Return (X, Y) of the center of cell containing provided text 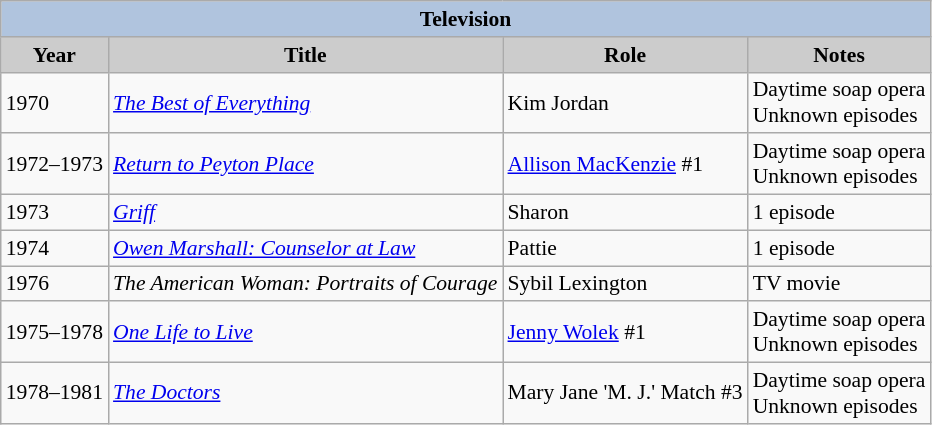
1974 (54, 248)
1972–1973 (54, 164)
Return to Peyton Place (305, 164)
Year (54, 55)
Owen Marshall: Counselor at Law (305, 248)
The Best of Everything (305, 102)
Pattie (624, 248)
One Life to Live (305, 332)
Griff (305, 213)
1978–1981 (54, 394)
1975–1978 (54, 332)
The American Woman: Portraits of Courage (305, 284)
Jenny Wolek #1 (624, 332)
Mary Jane 'M. J.' Match #3 (624, 394)
1970 (54, 102)
Notes (840, 55)
1976 (54, 284)
1973 (54, 213)
TV movie (840, 284)
Sybil Lexington (624, 284)
The Doctors (305, 394)
Kim Jordan (624, 102)
Role (624, 55)
Title (305, 55)
Allison MacKenzie #1 (624, 164)
Sharon (624, 213)
Television (466, 19)
